Output the [X, Y] coordinate of the center of the cell containing the given text.  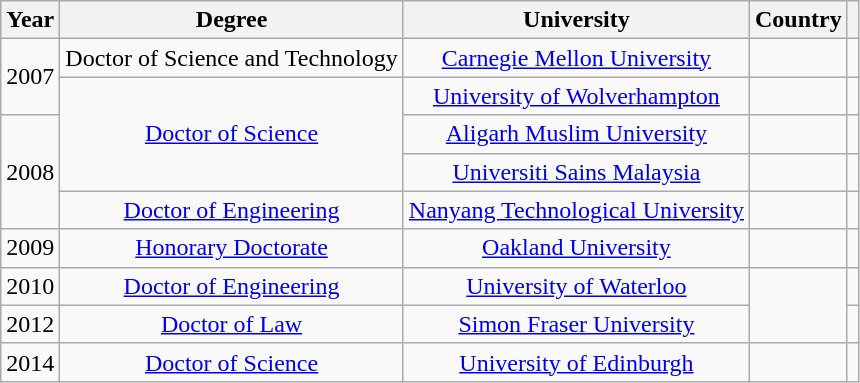
Country [799, 20]
2007 [30, 77]
University of Edinburgh [576, 362]
University of Waterloo [576, 286]
University [576, 20]
Oakland University [576, 248]
Nanyang Technological University [576, 210]
University of Wolverhampton [576, 96]
Simon Fraser University [576, 324]
Aligarh Muslim University [576, 134]
Doctor of Law [232, 324]
2008 [30, 172]
2009 [30, 248]
Year [30, 20]
2012 [30, 324]
Doctor of Science and Technology [232, 58]
2010 [30, 286]
Universiti Sains Malaysia [576, 172]
2014 [30, 362]
Degree [232, 20]
Carnegie Mellon University [576, 58]
Honorary Doctorate [232, 248]
